Return [X, Y] of the center of cell containing provided text 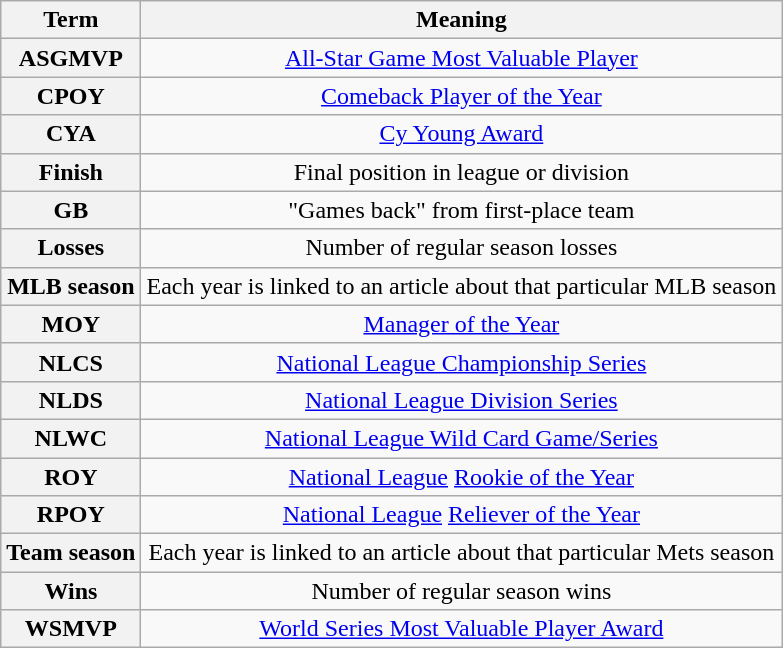
Number of regular season wins [462, 591]
National League Wild Card Game/Series [462, 438]
CYA [71, 134]
WSMVP [71, 629]
National League Rookie of the Year [462, 477]
National League Division Series [462, 400]
Manager of the Year [462, 324]
National League Reliever of the Year [462, 515]
RPOY [71, 515]
Finish [71, 172]
Term [71, 20]
GB [71, 210]
Losses [71, 248]
NLCS [71, 362]
Final position in league or division [462, 172]
Each year is linked to an article about that particular MLB season [462, 286]
Cy Young Award [462, 134]
MLB season [71, 286]
"Games back" from first-place team [462, 210]
Meaning [462, 20]
All-Star Game Most Valuable Player [462, 58]
Team season [71, 553]
Each year is linked to an article about that particular Mets season [462, 553]
MOY [71, 324]
ROY [71, 477]
National League Championship Series [462, 362]
NLDS [71, 400]
CPOY [71, 96]
ASGMVP [71, 58]
Wins [71, 591]
Number of regular season losses [462, 248]
World Series Most Valuable Player Award [462, 629]
NLWC [71, 438]
Comeback Player of the Year [462, 96]
